Pinpoint the cell where the given text exists, returning its [x, y] midpoint coordinate. 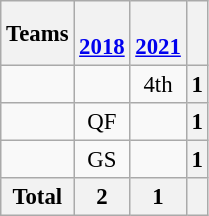
2018 [102, 34]
2021 [158, 34]
2 [102, 197]
4th [158, 85]
Total [38, 197]
Teams [38, 34]
QF [102, 122]
GS [102, 160]
